Pinpoint the cell where the given text exists, returning its (X, Y) midpoint coordinate. 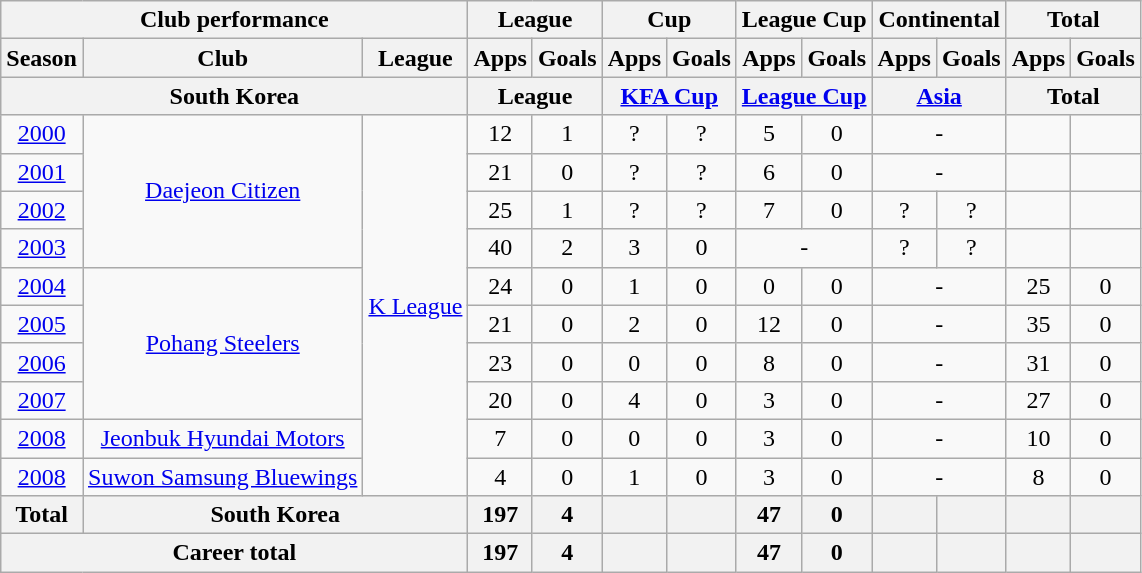
Club performance (234, 20)
31 (1038, 362)
2006 (42, 362)
40 (500, 248)
Career total (234, 553)
10 (1038, 438)
Season (42, 58)
2001 (42, 172)
K League (416, 306)
20 (500, 400)
2005 (42, 324)
Suwon Samsung Bluewings (222, 477)
Asia (939, 96)
Cup (669, 20)
5 (768, 134)
2007 (42, 400)
Continental (939, 20)
2004 (42, 286)
KFA Cup (669, 96)
Daejeon Citizen (222, 191)
Jeonbuk Hyundai Motors (222, 438)
Club (222, 58)
24 (500, 286)
23 (500, 362)
27 (1038, 400)
6 (768, 172)
2002 (42, 210)
Pohang Steelers (222, 343)
2003 (42, 248)
2000 (42, 134)
35 (1038, 324)
